Output the [X, Y] coordinate of the center of the cell containing the given text.  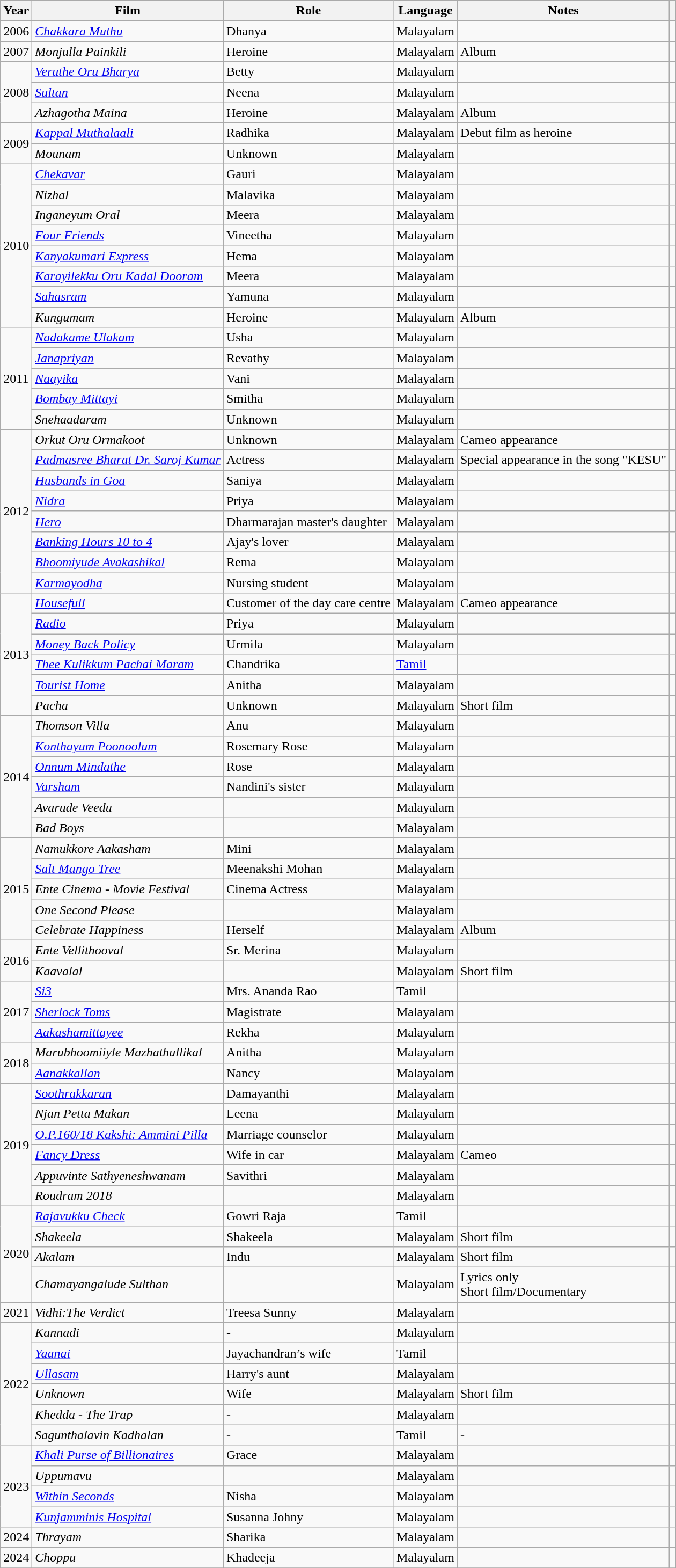
2012 [16, 511]
Dhanya [308, 31]
Special appearance in the song "KESU" [563, 460]
Kannadi [128, 1333]
Karmayodha [128, 582]
Nandini's sister [308, 787]
Celebrate Happiness [128, 930]
Within Seconds [128, 1496]
Aanakkallan [128, 1073]
Khedda - The Trap [128, 1414]
Grace [308, 1455]
Chamayangalude Sulthan [128, 1285]
Chandrika [308, 665]
Ullasam [128, 1374]
Mrs. Ananda Rao [308, 991]
Rekha [308, 1032]
2021 [16, 1312]
2014 [16, 777]
Role [308, 11]
Mini [308, 848]
Thrayam [128, 1537]
Tourist Home [128, 685]
Sahasram [128, 297]
2023 [16, 1486]
Khadeeja [308, 1557]
Jayachandran’s wife [308, 1353]
Lyrics only Short film/Documentary [563, 1285]
Thomson Villa [128, 726]
Year [16, 11]
Rosemary Rose [308, 746]
2007 [16, 52]
Susanna Johny [308, 1516]
Si3 [128, 991]
Sherlock Toms [128, 1012]
Nizhal [128, 194]
Smitha [308, 399]
Roudram 2018 [128, 1195]
Housefull [128, 603]
2008 [16, 92]
Meenakshi Mohan [308, 869]
Inganeyum Oral [128, 215]
Customer of the day care centre [308, 603]
Snehaadaram [128, 419]
2020 [16, 1254]
Padmasree Bharat Dr. Saroj Kumar [128, 460]
Bad Boys [128, 828]
One Second Please [128, 910]
Wife [308, 1394]
Bhoomiyude Avakashikal [128, 562]
Salt Mango Tree [128, 869]
Indu [308, 1257]
Rema [308, 562]
Banking Hours 10 to 4 [128, 542]
2017 [16, 1012]
Treesa Sunny [308, 1312]
Anu [308, 726]
Nidra [128, 501]
Nadakame Ulakam [128, 338]
Debut film as heroine [563, 133]
Notes [563, 11]
Wife in car [308, 1155]
Kunjamminis Hospital [128, 1516]
Nisha [308, 1496]
Naayika [128, 378]
Language [425, 11]
Sultan [128, 92]
2013 [16, 654]
Radhika [308, 133]
Monjulla Painkili [128, 52]
Konthayum Poonoolum [128, 746]
Hero [128, 521]
Mounam [128, 154]
Chakkara Muthu [128, 31]
Khali Purse of Billionaires [128, 1455]
Kanyakumari Express [128, 256]
Nursing student [308, 582]
2018 [16, 1063]
Yaanai [128, 1353]
Onnum Mindathe [128, 767]
Money Back Policy [128, 644]
Ajay's lover [308, 542]
Savithri [308, 1175]
Film [128, 11]
2016 [16, 961]
Saniya [308, 480]
2011 [16, 378]
Sr. Merina [308, 951]
2010 [16, 245]
Karayilekku Oru Kadal Dooram [128, 276]
Sagunthalavin Kadhalan [128, 1435]
Namukkore Aakasham [128, 848]
Cameo [563, 1155]
Appuvinte Sathyeneshwanam [128, 1175]
Usha [308, 338]
Nancy [308, 1073]
Varsham [128, 787]
Damayanthi [308, 1093]
Neena [308, 92]
Fancy Dress [128, 1155]
Avarude Veedu [128, 807]
Gauri [308, 174]
Sharika [308, 1537]
Kappal Muthalaali [128, 133]
Revathy [308, 358]
Urmila [308, 644]
Ente Vellithooval [128, 951]
Four Friends [128, 235]
Radio [128, 624]
Cinema Actress [308, 889]
Marubhoomiiyle Mazhathullikal [128, 1053]
Harry's aunt [308, 1374]
Aakashamittayee [128, 1032]
Kaavalal [128, 971]
Marriage counselor [308, 1134]
Veruthe Oru Bharya [128, 72]
Rose [308, 767]
Akalam [128, 1257]
2006 [16, 31]
Bombay Mittayi [128, 399]
Hema [308, 256]
2019 [16, 1144]
Soothrakkaran [128, 1093]
Rajavukku Check [128, 1216]
Janapriyan [128, 358]
2015 [16, 889]
Pacha [128, 705]
Herself [308, 930]
Ente Cinema - Movie Festival [128, 889]
Gowri Raja [308, 1216]
Actress [308, 460]
Azhagotha Maina [128, 113]
Dharmarajan master's daughter [308, 521]
Leena [308, 1114]
Vineetha [308, 235]
Uppumavu [128, 1476]
Vidhi:The Verdict [128, 1312]
Chekavar [128, 174]
Husbands in Goa [128, 480]
Malavika [308, 194]
Njan Petta Makan [128, 1114]
O.P.160/18 Kakshi: Ammini Pilla [128, 1134]
Yamuna [308, 297]
Betty [308, 72]
Choppu [128, 1557]
Thee Kulikkum Pachai Maram [128, 665]
Orkut Oru Ormakoot [128, 440]
Kungumam [128, 317]
2022 [16, 1384]
2009 [16, 143]
Vani [308, 378]
Magistrate [308, 1012]
